Output the (X, Y) coordinate of the center of the cell containing the given text.  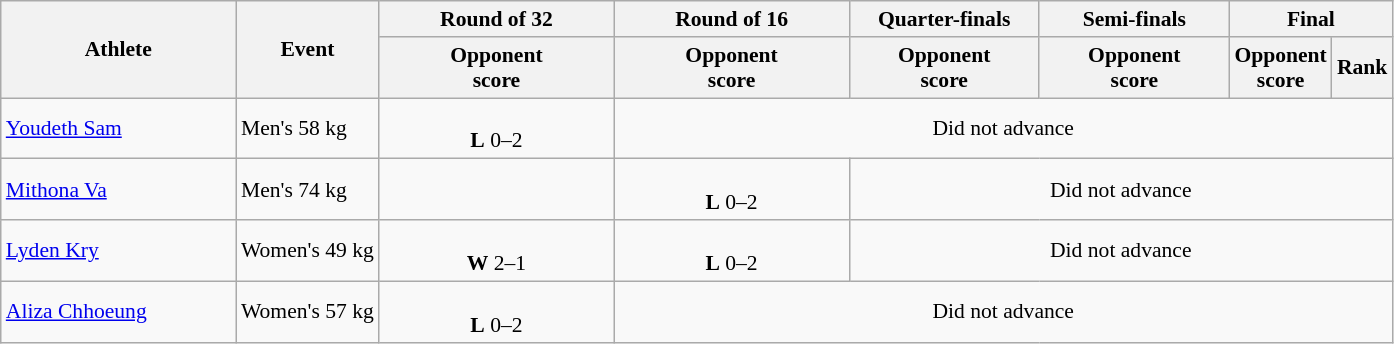
Men's 58 kg (308, 128)
Round of 16 (732, 19)
Quarter-finals (944, 19)
Final (1310, 19)
Lyden Kry (118, 250)
Youdeth Sam (118, 128)
W 2–1 (496, 250)
Event (308, 50)
Aliza Chhoeung (118, 312)
Women's 57 kg (308, 312)
Mithona Va (118, 190)
Semi-finals (1134, 19)
Round of 32 (496, 19)
Rank (1362, 68)
Athlete (118, 50)
Women's 49 kg (308, 250)
Men's 74 kg (308, 190)
